Search for the cell housing the specified text and yield its (X, Y) center coordinate. 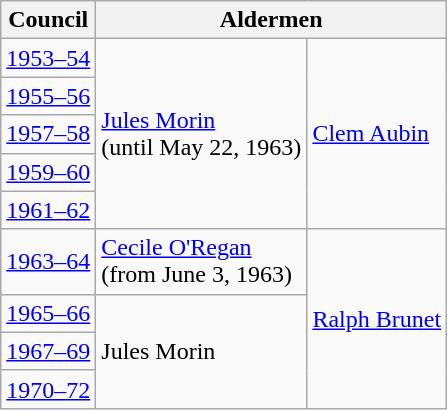
1967–69 (48, 351)
Aldermen (272, 20)
Cecile O'Regan (from June 3, 1963) (202, 262)
1965–66 (48, 313)
1970–72 (48, 389)
1953–54 (48, 58)
1959–60 (48, 172)
Jules Morin (202, 351)
Clem Aubin (377, 134)
Ralph Brunet (377, 318)
1963–64 (48, 262)
Council (48, 20)
1957–58 (48, 134)
Jules Morin (until May 22, 1963) (202, 134)
1955–56 (48, 96)
1961–62 (48, 210)
